Return [x, y] of the center of cell containing provided text 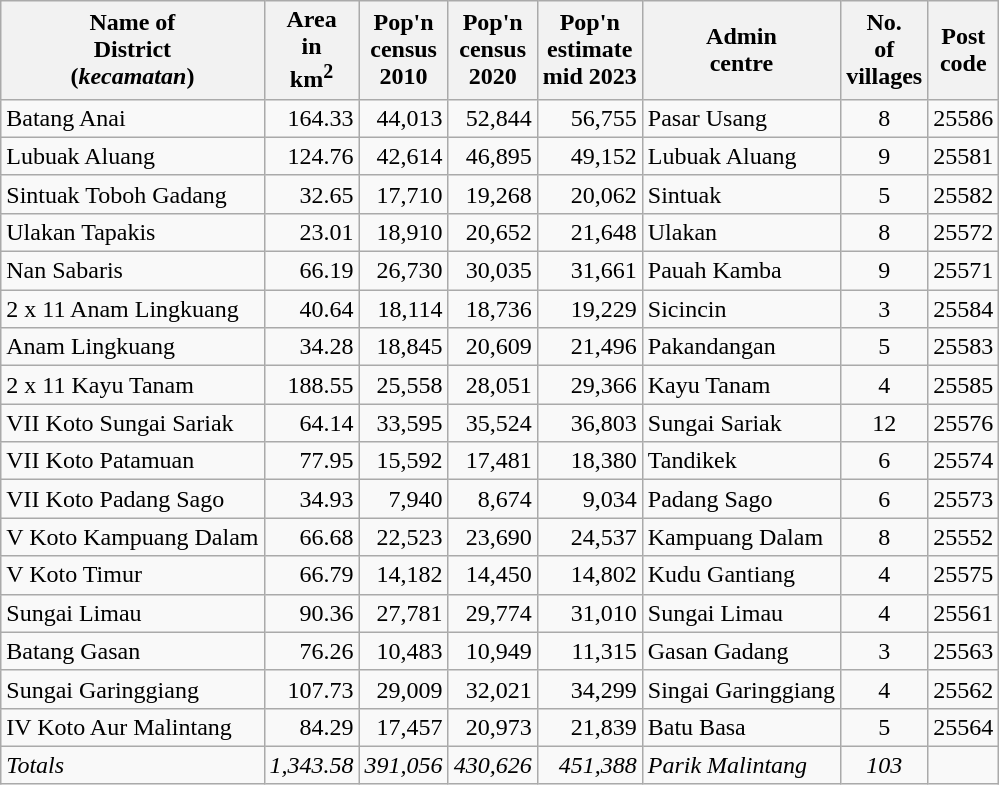
Ulakan [741, 232]
Padang Sago [741, 499]
25563 [964, 651]
25571 [964, 271]
Pasar Usang [741, 118]
31,661 [590, 271]
29,774 [492, 613]
10,949 [492, 651]
Sungai Sariak [741, 423]
103 [884, 765]
52,844 [492, 118]
25572 [964, 232]
Sungai Garinggiang [132, 689]
14,450 [492, 575]
19,268 [492, 194]
24,537 [590, 537]
66.68 [312, 537]
8,674 [492, 499]
32,021 [492, 689]
25582 [964, 194]
Anam Lingkuang [132, 347]
77.95 [312, 461]
Parik Malintang [741, 765]
V Koto Kampuang Dalam [132, 537]
11,315 [590, 651]
25573 [964, 499]
35,524 [492, 423]
Ulakan Tapakis [132, 232]
22,523 [404, 537]
40.64 [312, 309]
90.36 [312, 613]
42,614 [404, 156]
31,010 [590, 613]
Totals [132, 765]
V Koto Timur [132, 575]
Sicincin [741, 309]
451,388 [590, 765]
17,710 [404, 194]
Areain km2 [312, 50]
21,839 [590, 727]
56,755 [590, 118]
29,009 [404, 689]
Singai Garinggiang [741, 689]
18,736 [492, 309]
30,035 [492, 271]
25562 [964, 689]
Sintuak [741, 194]
107.73 [312, 689]
25561 [964, 613]
9,034 [590, 499]
Pop'nestimatemid 2023 [590, 50]
14,182 [404, 575]
20,973 [492, 727]
12 [884, 423]
32.65 [312, 194]
20,652 [492, 232]
391,056 [404, 765]
25552 [964, 537]
Nan Sabaris [132, 271]
IV Koto Aur Malintang [132, 727]
84.29 [312, 727]
25574 [964, 461]
23,690 [492, 537]
25564 [964, 727]
2 x 11 Anam Lingkuang [132, 309]
Admincentre [741, 50]
2 x 11 Kayu Tanam [132, 385]
21,648 [590, 232]
1,343.58 [312, 765]
25583 [964, 347]
25,558 [404, 385]
76.26 [312, 651]
25581 [964, 156]
7,940 [404, 499]
25576 [964, 423]
Batang Gasan [132, 651]
34.93 [312, 499]
18,380 [590, 461]
Sintuak Toboh Gadang [132, 194]
36,803 [590, 423]
10,483 [404, 651]
44,013 [404, 118]
28,051 [492, 385]
430,626 [492, 765]
18,910 [404, 232]
VII Koto Padang Sago [132, 499]
25584 [964, 309]
46,895 [492, 156]
26,730 [404, 271]
34,299 [590, 689]
164.33 [312, 118]
Tandikek [741, 461]
Kayu Tanam [741, 385]
Batang Anai [132, 118]
27,781 [404, 613]
17,481 [492, 461]
Name ofDistrict(kecamatan) [132, 50]
No.ofvillages [884, 50]
66.19 [312, 271]
VII Koto Sungai Sariak [132, 423]
25585 [964, 385]
19,229 [590, 309]
21,496 [590, 347]
33,595 [404, 423]
188.55 [312, 385]
23.01 [312, 232]
34.28 [312, 347]
Kudu Gantiang [741, 575]
Kampuang Dalam [741, 537]
Postcode [964, 50]
25586 [964, 118]
18,845 [404, 347]
17,457 [404, 727]
49,152 [590, 156]
15,592 [404, 461]
Batu Basa [741, 727]
VII Koto Patamuan [132, 461]
20,609 [492, 347]
64.14 [312, 423]
Pakandangan [741, 347]
14,802 [590, 575]
29,366 [590, 385]
Pop'ncensus2010 [404, 50]
124.76 [312, 156]
25575 [964, 575]
Pauah Kamba [741, 271]
Gasan Gadang [741, 651]
18,114 [404, 309]
Pop'ncensus2020 [492, 50]
20,062 [590, 194]
66.79 [312, 575]
